Provide the [x, y] coordinate of the cell's center where the given text is located.  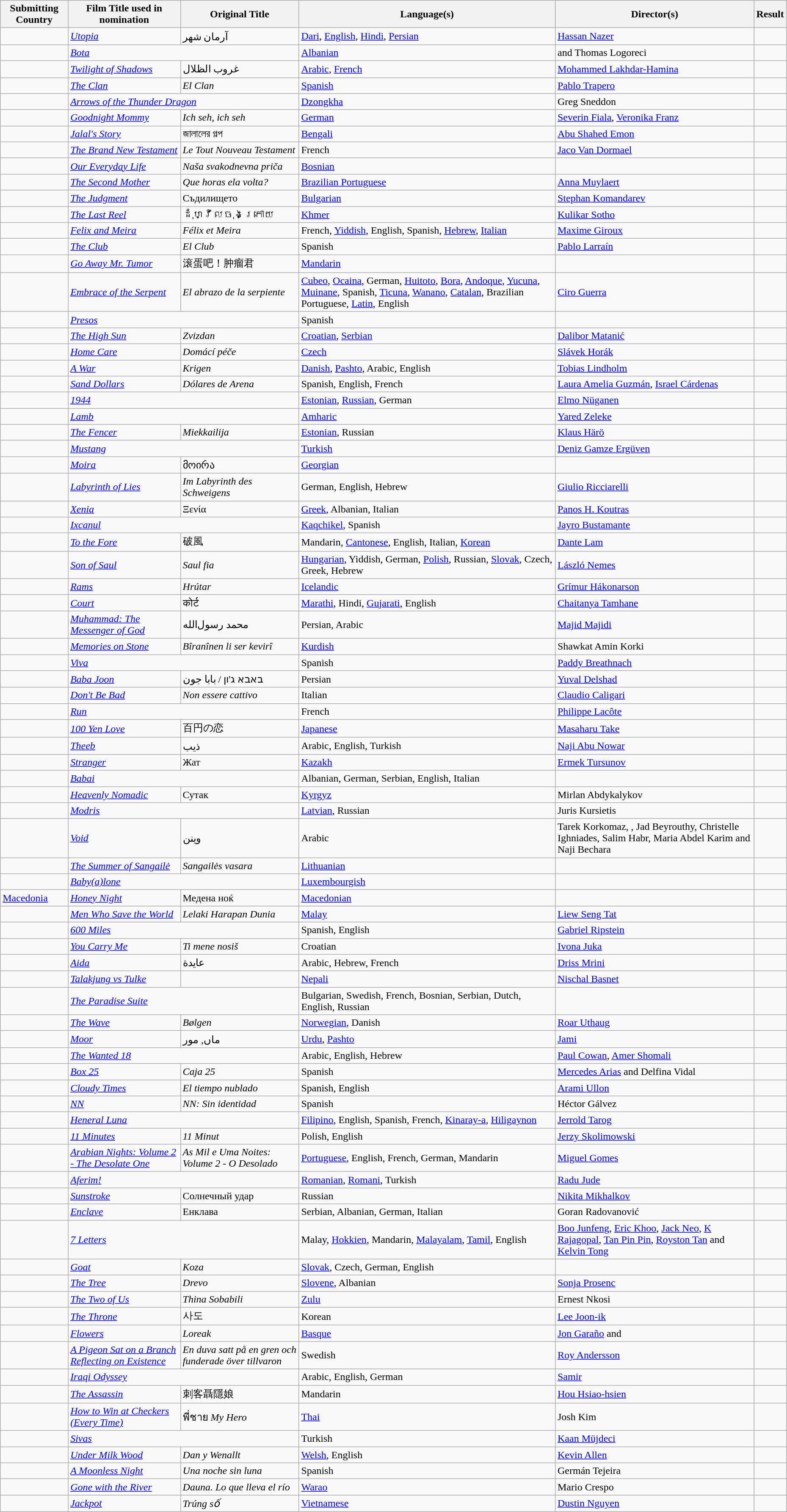
Viva [184, 662]
Sand Dollars [124, 384]
Miguel Gomes [654, 1158]
Zvizdan [240, 336]
Polish, English [427, 1136]
A War [124, 368]
El tiempo nublado [240, 1088]
11 Minut [240, 1136]
Kyrgyz [427, 794]
Jerzy Skolimowski [654, 1136]
Moira [124, 465]
Nischal Basnet [654, 979]
Anna Muylaert [654, 182]
Gabriel Ripstein [654, 930]
Caja 25 [240, 1071]
Hassan Nazer [654, 36]
Laura Amelia Guzmán, Israel Cárdenas [654, 384]
Ermek Tursunov [654, 762]
Our Everyday Life [124, 166]
Persian [427, 679]
Khmer [427, 215]
Arabic [427, 838]
Men Who Save the World [124, 914]
The Throne [124, 1316]
刺客聶隱娘 [240, 1394]
Enclave [124, 1212]
Home Care [124, 352]
The Last Reel [124, 215]
Panos H. Koutras [654, 509]
Jalal's Story [124, 134]
Pablo Larraín [654, 247]
Hou Hsiao-hsien [654, 1394]
Serbian, Albanian, German, Italian [427, 1212]
Twilight of Shadows [124, 69]
Thina Sobabili [240, 1299]
Norwegian, Danish [427, 1023]
Kazakh [427, 762]
Stephan Komandarev [654, 198]
Spanish, English, French [427, 384]
Ciro Guerra [654, 292]
พี่ชาย My Hero [240, 1417]
Heavenly Nomadic [124, 794]
The Summer of Sangailė [124, 866]
Claudio Caligari [654, 695]
Georgian [427, 465]
The Paradise Suite [184, 1001]
Héctor Gálvez [654, 1104]
Xenia [124, 509]
Goodnight Mommy [124, 118]
Dauna. Lo que lleva el río [240, 1487]
The Tree [124, 1283]
Majid Majidi [654, 625]
Slávek Horák [654, 352]
Съдилището [240, 198]
Mustang [184, 449]
Сутак [240, 794]
Box 25 [124, 1071]
ដុំហ្វីលចុងក្រោយ [240, 215]
Ich seh, ich seh [240, 118]
Krigen [240, 368]
Chaitanya Tamhane [654, 603]
Kaan Müjdeci [654, 1439]
Roar Uthaug [654, 1023]
Drevo [240, 1283]
Japanese [427, 729]
Tarek Korkomaz, , Jad Beyrouthy, Christelle Ighniades, Salim Habr, Maria Abdel Karim and Naji Bechara [654, 838]
Bølgen [240, 1023]
Жат [240, 762]
Croatian, Serbian [427, 336]
Croatian [427, 946]
To the Fore [124, 543]
Arabic, Hebrew, French [427, 963]
Lithuanian [427, 866]
Film Title used in nomination [124, 14]
Son of Saul [124, 565]
Under Milk Wood [124, 1455]
Kulikar Sotho [654, 215]
Jaco Van Dormael [654, 150]
Babai [184, 778]
German, English, Hebrew [427, 487]
Don't Be Bad [124, 695]
Klaus Härö [654, 432]
NN [124, 1104]
Presos [184, 319]
Marathi, Hindi, Gujarati, English [427, 603]
محمد رسول‌الله [240, 625]
Bulgarian [427, 198]
NN: Sin identidad [240, 1104]
Severin Fiala, Veronika Franz [654, 118]
Warao [427, 1487]
11 Minutes [124, 1136]
Domácí péče [240, 352]
Driss Mrini [654, 963]
Estonian, Russian, German [427, 400]
Pablo Trapero [654, 85]
The Assassin [124, 1394]
Roy Andersson [654, 1355]
Brazilian Portuguese [427, 182]
Lamb [184, 416]
Paddy Breathnach [654, 662]
Italian [427, 695]
Dalibor Matanić [654, 336]
Elmo Nüganen [654, 400]
Deniz Gamze Ergüven [654, 449]
Que horas ela volta? [240, 182]
Void [124, 838]
The Fencer [124, 432]
Grímur Hákonarson [654, 587]
Arabic, English, German [427, 1377]
Saul fia [240, 565]
Hrútar [240, 587]
Zulu [427, 1299]
Modris [184, 811]
Gone with the River [124, 1487]
آرمان شهر [240, 36]
Korean [427, 1316]
Talakjung vs Tulke [124, 979]
Language(s) [427, 14]
Dan y Wenallt [240, 1455]
Aferim! [184, 1180]
غروب الظلال [240, 69]
Run [184, 711]
The High Sun [124, 336]
Sangailės vasara [240, 866]
El Club [240, 247]
عايدة [240, 963]
As Mil e Uma Noites: Volume 2 - O Desolado [240, 1158]
Arabic, English, Turkish [427, 746]
Romanian, Romani, Turkish [427, 1180]
Stranger [124, 762]
Embrace of the Serpent [124, 292]
사도 [240, 1316]
The Second Mother [124, 182]
Mohammed Lakhdar-Hamina [654, 69]
The Club [124, 247]
Bulgarian, Swedish, French, Bosnian, Serbian, Dutch, English, Russian [427, 1001]
Director(s) [654, 14]
Mario Crespo [654, 1487]
Sunstroke [124, 1196]
ماں, مور [240, 1039]
Go Away Mr. Tumor [124, 264]
A Moonless Night [124, 1471]
Filipino, English, Spanish, French, Kinaray-a, Hiligaynon [427, 1120]
Latvian, Russian [427, 811]
Welsh, English [427, 1455]
A Pigeon Sat on a Branch Reflecting on Existence [124, 1355]
Germán Tejeira [654, 1471]
You Carry Me [124, 946]
Arabian Nights: Volume 2 - The Desolate One [124, 1158]
Greg Sneddon [654, 102]
Bosnian [427, 166]
Jackpot [124, 1504]
Macedonian [427, 898]
Bengali [427, 134]
Goat [124, 1267]
Submitting Country [34, 14]
Im Labyrinth des Schweigens [240, 487]
Slovene, Albanian [427, 1283]
Felix and Meira [124, 231]
Giulio Ricciarelli [654, 487]
Sonja Prosenc [654, 1283]
and Thomas Logoreci [654, 52]
Baby(a)lone [184, 882]
وينن [240, 838]
Macedonia [34, 898]
Honey Night [124, 898]
Kurdish [427, 646]
Non essere cattivo [240, 695]
Aida [124, 963]
Ξενία [240, 509]
ذيب [240, 746]
Swedish [427, 1355]
Nepali [427, 979]
Albanian [427, 52]
El abrazo de la serpiente [240, 292]
Original Title [240, 14]
Greek, Albanian, Italian [427, 509]
Félix et Meira [240, 231]
Utopia [124, 36]
Ixcanul [184, 525]
Iraqi Odyssey [184, 1377]
French, Yiddish, English, Spanish, Hebrew, Italian [427, 231]
Persian, Arabic [427, 625]
Bota [184, 52]
Thai [427, 1417]
Masaharu Take [654, 729]
Malay [427, 914]
Court [124, 603]
Dólares de Arena [240, 384]
Abu Shahed Emon [654, 134]
Arami Ullon [654, 1088]
Luxembourgish [427, 882]
Icelandic [427, 587]
მოირა [240, 465]
Jerrold Tarog [654, 1120]
Trúng số [240, 1504]
The Wave [124, 1023]
Theeb [124, 746]
The Wanted 18 [184, 1055]
Moor [124, 1039]
Sivas [184, 1439]
Yuval Delshad [654, 679]
Солнечный удар [240, 1196]
Philippe Lacôte [654, 711]
The Judgment [124, 198]
Portuguese, English, French, German, Mandarin [427, 1158]
Estonian, Russian [427, 432]
Amharic [427, 416]
Lee Joon-ik [654, 1316]
László Nemes [654, 565]
1944 [184, 400]
En duva satt på en gren och funderade över tillvaron [240, 1355]
Urdu, Pashto [427, 1039]
Енклава [240, 1212]
জালালের গল্প [240, 134]
Ernest Nkosi [654, 1299]
Jami [654, 1039]
Jon Garaño and [654, 1333]
The Brand New Testament [124, 150]
Bîranînen li ser kevirî [240, 646]
Russian [427, 1196]
Naji Abu Nowar [654, 746]
באבא ג'ון / بابا جون [240, 679]
Kaqchikel, Spanish [427, 525]
Dante Lam [654, 543]
Vietnamese [427, 1504]
Mirlan Abdykalykov [654, 794]
Muhammad: The Messenger of God [124, 625]
Albanian, German, Serbian, English, Italian [427, 778]
Lelaki Harapan Dunia [240, 914]
Danish, Pashto, Arabic, English [427, 368]
Naša svakodnevna priča [240, 166]
Liew Seng Tat [654, 914]
Dari, English, Hindi, Persian [427, 36]
Ivona Juka [654, 946]
Le Tout Nouveau Testament [240, 150]
Malay, Hokkien, Mandarin, Malayalam, Tamil, English [427, 1239]
Boo Junfeng, Eric Khoo, Jack Neo, K Rajagopal, Tan Pin Pin, Royston Tan and Kelvin Tong [654, 1239]
Cubeo, Ocaina, German, Huitoto, Bora, Andoque, Yucuna, Muinane, Spanish, Ticuna, Wanano, Catalan, Brazilian Portuguese, Latin, English [427, 292]
Miekkailija [240, 432]
Slovak, Czech, German, English [427, 1267]
How to Win at Checkers (Every Time) [124, 1417]
Juris Kursietis [654, 811]
Heneral Luna [184, 1120]
Arabic, French [427, 69]
Josh Kim [654, 1417]
破風 [240, 543]
German [427, 118]
Ti mene nosiš [240, 946]
Samir [654, 1377]
7 Letters [184, 1239]
Baba Joon [124, 679]
कोर्ट [240, 603]
Kevin Allen [654, 1455]
Arabic, English, Hebrew [427, 1055]
Arrows of the Thunder Dragon [184, 102]
Shawkat Amin Korki [654, 646]
El Clan [240, 85]
Mercedes Arias and Delfina Vidal [654, 1071]
600 Miles [184, 930]
The Two of Us [124, 1299]
Paul Cowan, Amer Shomali [654, 1055]
100 Yen Love [124, 729]
滚蛋吧！肿瘤君 [240, 264]
Nikita Mikhalkov [654, 1196]
Una noche sin luna [240, 1471]
Rams [124, 587]
Медена ноќ [240, 898]
Tobias Lindholm [654, 368]
Jayro Bustamante [654, 525]
Loreak [240, 1333]
Labyrinth of Lies [124, 487]
Cloudy Times [124, 1088]
Dustin Nguyen [654, 1504]
Flowers [124, 1333]
Koza [240, 1267]
Mandarin, Cantonese, English, Italian, Korean [427, 543]
Yared Zeleke [654, 416]
百円の恋 [240, 729]
Goran Radovanović [654, 1212]
Result [770, 14]
Basque [427, 1333]
Memories on Stone [124, 646]
Hungarian, Yiddish, German, Polish, Russian, Slovak, Czech, Greek, Hebrew [427, 565]
Czech [427, 352]
Maxime Giroux [654, 231]
Radu Jude [654, 1180]
The Clan [124, 85]
Dzongkha [427, 102]
